Extract the [X, Y] coordinate from the center of the cell holding the provided text.  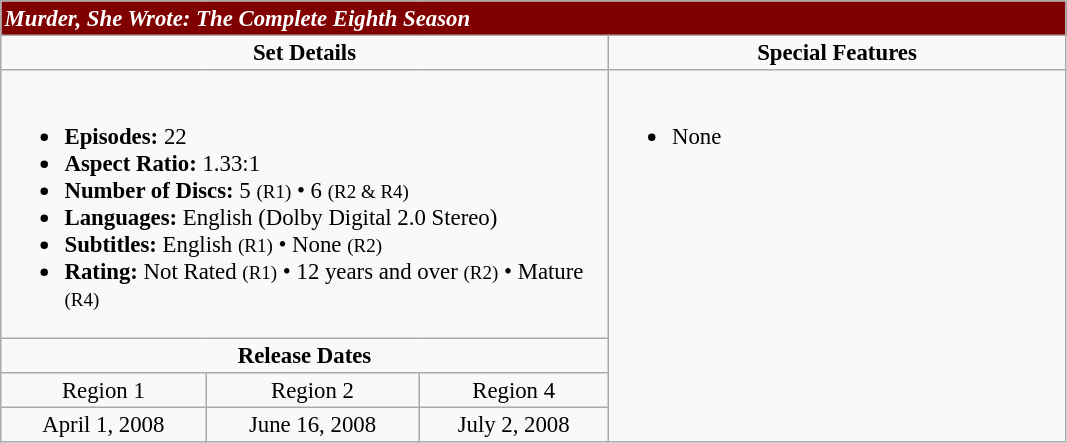
July 2, 2008 [514, 425]
Set Details [305, 52]
Special Features [837, 52]
Region 4 [514, 390]
Region 2 [312, 390]
April 1, 2008 [104, 425]
Release Dates [305, 356]
June 16, 2008 [312, 425]
None [837, 256]
Region 1 [104, 390]
Murder, She Wrote: The Complete Eighth Season [534, 18]
